From the cell containing the given text, extract its center point as (X, Y) coordinate. 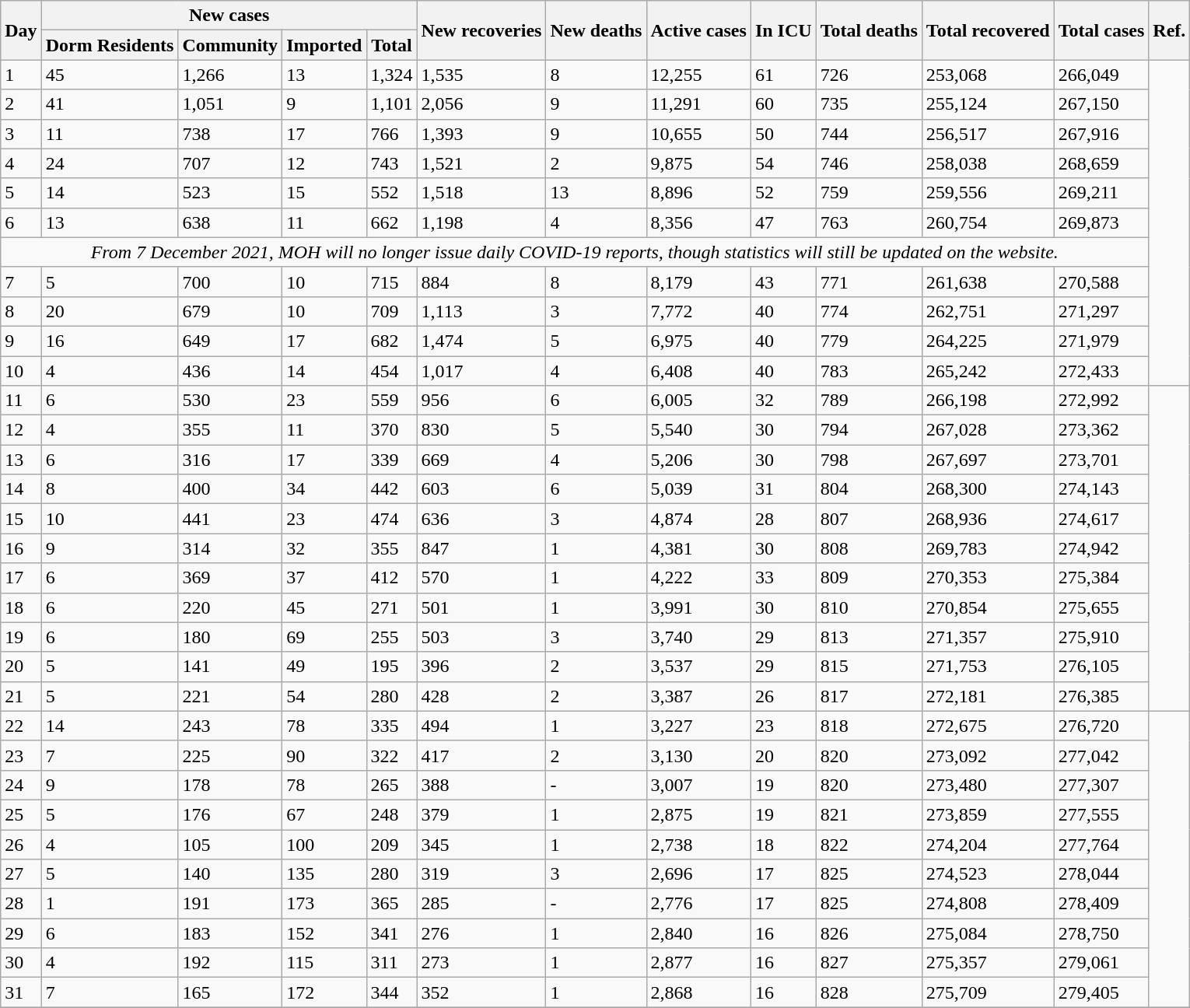
256,517 (988, 134)
4,222 (698, 578)
61 (783, 75)
268,936 (988, 519)
428 (481, 696)
273,859 (988, 814)
265 (392, 785)
90 (324, 755)
441 (230, 519)
662 (392, 222)
270,353 (988, 578)
1,518 (481, 193)
3,130 (698, 755)
10,655 (698, 134)
311 (392, 963)
6,975 (698, 341)
339 (392, 460)
552 (392, 193)
267,916 (1101, 134)
523 (230, 193)
180 (230, 637)
3,991 (698, 607)
260,754 (988, 222)
Dorm Residents (110, 45)
279,061 (1101, 963)
830 (481, 430)
759 (869, 193)
271,979 (1101, 341)
268,300 (988, 489)
275,910 (1101, 637)
818 (869, 726)
4,381 (698, 548)
798 (869, 460)
700 (230, 282)
Total (392, 45)
From 7 December 2021, MOH will no longer issue daily COVID-19 reports, though statistics will still be updated on the website. (575, 252)
379 (481, 814)
412 (392, 578)
269,873 (1101, 222)
165 (230, 992)
707 (230, 163)
21 (21, 696)
417 (481, 755)
25 (21, 814)
243 (230, 726)
22 (21, 726)
New cases (229, 16)
4,874 (698, 519)
Day (21, 30)
12,255 (698, 75)
225 (230, 755)
3,007 (698, 785)
2,840 (698, 933)
817 (869, 696)
474 (392, 519)
Active cases (698, 30)
50 (783, 134)
37 (324, 578)
1,266 (230, 75)
267,028 (988, 430)
807 (869, 519)
Total cases (1101, 30)
273,362 (1101, 430)
33 (783, 578)
271,297 (1101, 311)
269,211 (1101, 193)
34 (324, 489)
69 (324, 637)
277,042 (1101, 755)
New deaths (596, 30)
191 (230, 904)
1,101 (392, 104)
9,875 (698, 163)
274,942 (1101, 548)
559 (392, 401)
285 (481, 904)
273,092 (988, 755)
271,753 (988, 667)
277,307 (1101, 785)
771 (869, 282)
570 (481, 578)
370 (392, 430)
274,523 (988, 874)
272,181 (988, 696)
275,655 (1101, 607)
273,480 (988, 785)
266,049 (1101, 75)
275,084 (988, 933)
1,113 (481, 311)
813 (869, 637)
822 (869, 844)
442 (392, 489)
1,535 (481, 75)
152 (324, 933)
141 (230, 667)
272,433 (1101, 371)
275,357 (988, 963)
273,701 (1101, 460)
1,474 (481, 341)
In ICU (783, 30)
277,764 (1101, 844)
259,556 (988, 193)
248 (392, 814)
809 (869, 578)
789 (869, 401)
266,198 (988, 401)
209 (392, 844)
Ref. (1170, 30)
1,521 (481, 163)
1,324 (392, 75)
400 (230, 489)
278,044 (1101, 874)
255 (392, 637)
319 (481, 874)
272,992 (1101, 401)
669 (481, 460)
49 (324, 667)
828 (869, 992)
178 (230, 785)
636 (481, 519)
172 (324, 992)
316 (230, 460)
1,198 (481, 222)
3,537 (698, 667)
6,005 (698, 401)
115 (324, 963)
956 (481, 401)
8,356 (698, 222)
270,588 (1101, 282)
826 (869, 933)
192 (230, 963)
738 (230, 134)
183 (230, 933)
396 (481, 667)
43 (783, 282)
603 (481, 489)
274,808 (988, 904)
261,638 (988, 282)
Imported (324, 45)
3,387 (698, 696)
262,751 (988, 311)
884 (481, 282)
Community (230, 45)
815 (869, 667)
501 (481, 607)
268,659 (1101, 163)
271,357 (988, 637)
454 (392, 371)
272,675 (988, 726)
140 (230, 874)
388 (481, 785)
6,408 (698, 371)
810 (869, 607)
267,150 (1101, 104)
709 (392, 311)
221 (230, 696)
27 (21, 874)
638 (230, 222)
274,204 (988, 844)
779 (869, 341)
135 (324, 874)
255,124 (988, 104)
Total recovered (988, 30)
276,720 (1101, 726)
649 (230, 341)
279,405 (1101, 992)
274,617 (1101, 519)
682 (392, 341)
735 (869, 104)
2,868 (698, 992)
5,206 (698, 460)
763 (869, 222)
11,291 (698, 104)
365 (392, 904)
176 (230, 814)
60 (783, 104)
3,227 (698, 726)
273 (481, 963)
743 (392, 163)
265,242 (988, 371)
1,051 (230, 104)
2,776 (698, 904)
275,384 (1101, 578)
766 (392, 134)
322 (392, 755)
341 (392, 933)
314 (230, 548)
New recoveries (481, 30)
275,709 (988, 992)
436 (230, 371)
8,896 (698, 193)
67 (324, 814)
3,740 (698, 637)
173 (324, 904)
2,875 (698, 814)
804 (869, 489)
2,696 (698, 874)
264,225 (988, 341)
271 (392, 607)
278,409 (1101, 904)
808 (869, 548)
278,750 (1101, 933)
726 (869, 75)
715 (392, 282)
494 (481, 726)
5,540 (698, 430)
258,038 (988, 163)
827 (869, 963)
220 (230, 607)
821 (869, 814)
2,056 (481, 104)
679 (230, 311)
52 (783, 193)
1,393 (481, 134)
774 (869, 311)
783 (869, 371)
2,877 (698, 963)
847 (481, 548)
41 (110, 104)
1,017 (481, 371)
276 (481, 933)
105 (230, 844)
8,179 (698, 282)
100 (324, 844)
47 (783, 222)
267,697 (988, 460)
344 (392, 992)
274,143 (1101, 489)
253,068 (988, 75)
276,385 (1101, 696)
Total deaths (869, 30)
5,039 (698, 489)
277,555 (1101, 814)
352 (481, 992)
2,738 (698, 844)
276,105 (1101, 667)
345 (481, 844)
794 (869, 430)
195 (392, 667)
335 (392, 726)
269,783 (988, 548)
744 (869, 134)
270,854 (988, 607)
503 (481, 637)
530 (230, 401)
7,772 (698, 311)
746 (869, 163)
369 (230, 578)
